Search for the cell housing the specified text and yield its [x, y] center coordinate. 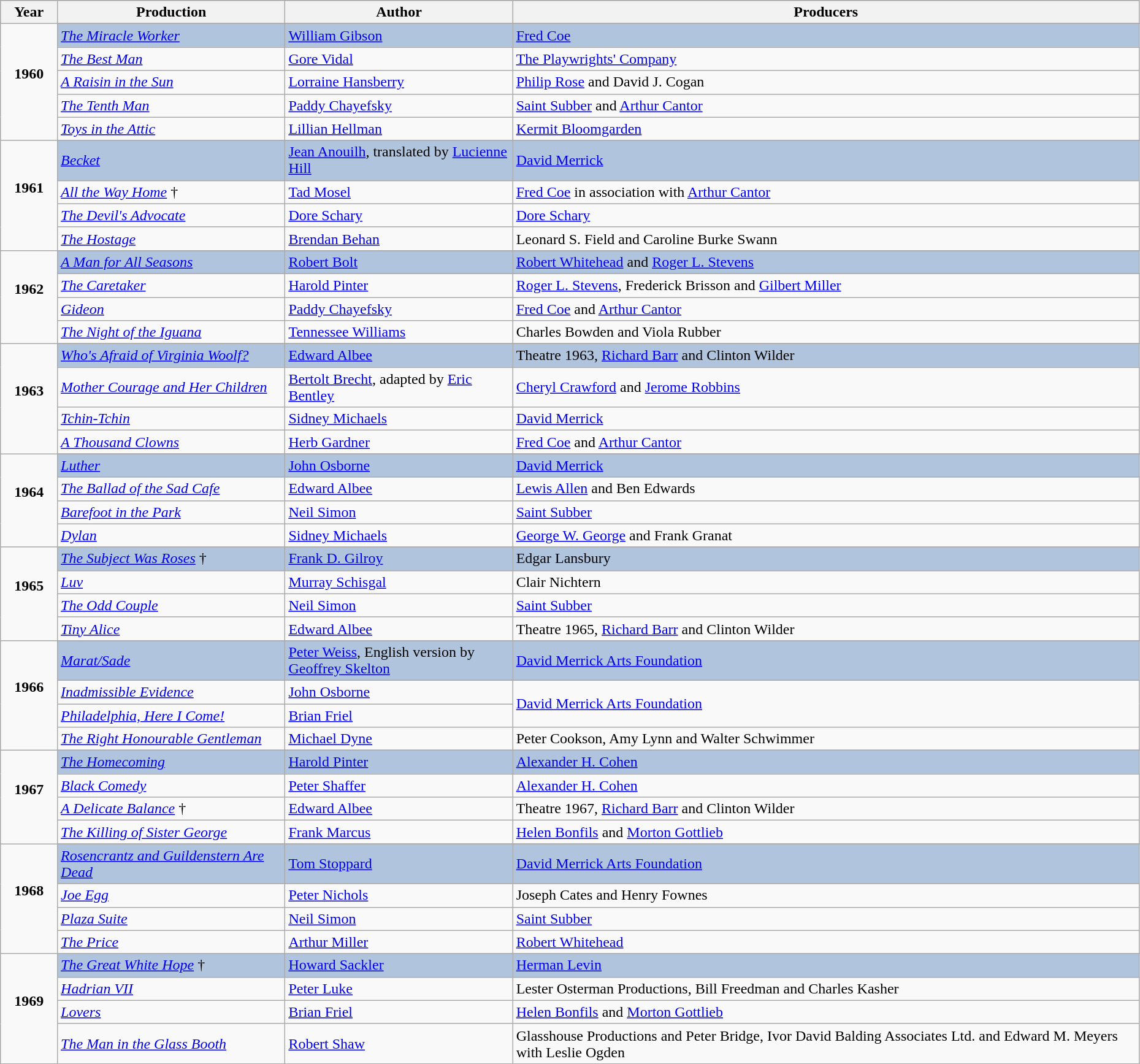
Herb Gardner [399, 442]
Tennessee Williams [399, 332]
Rosencrantz and Guildenstern Are Dead [172, 863]
A Thousand Clowns [172, 442]
1961 [29, 195]
Year [29, 12]
All the Way Home † [172, 192]
Lester Osterman Productions, Bill Freedman and Charles Kasher [825, 989]
Producers [825, 12]
Production [172, 12]
Frank D. Gilroy [399, 559]
A Man for All Seasons [172, 262]
1969 [29, 1008]
Kermit Bloomgarden [825, 129]
Leonard S. Field and Caroline Burke Swann [825, 239]
Lorraine Hansberry [399, 82]
The Tenth Man [172, 105]
Clair Nichtern [825, 582]
Dylan [172, 535]
A Delicate Balance † [172, 809]
Bertolt Brecht, adapted by Eric Bentley [399, 388]
The Ballad of the Sad Cafe [172, 489]
Theatre 1965, Richard Barr and Clinton Wilder [825, 629]
Luv [172, 582]
Fred Coe in association with Arthur Cantor [825, 192]
Toys in the Attic [172, 129]
Fred Coe [825, 36]
The Miracle Worker [172, 36]
1964 [29, 500]
Robert Shaw [399, 1044]
The Playwrights' Company [825, 59]
Lillian Hellman [399, 129]
Tiny Alice [172, 629]
The Price [172, 942]
Joseph Cates and Henry Fownes [825, 895]
The Devil's Advocate [172, 215]
1966 [29, 695]
Charles Bowden and Viola Rubber [825, 332]
Becket [172, 161]
The Homecoming [172, 762]
Peter Nichols [399, 895]
William Gibson [399, 36]
Howard Sackler [399, 965]
The Subject Was Roses † [172, 559]
Gideon [172, 308]
Edgar Lansbury [825, 559]
1962 [29, 297]
The Right Honourable Gentleman [172, 739]
Philip Rose and David J. Cogan [825, 82]
Inadmissible Evidence [172, 692]
Theatre 1963, Richard Barr and Clinton Wilder [825, 356]
Arthur Miller [399, 942]
The Caretaker [172, 285]
Hadrian VII [172, 989]
The Odd Couple [172, 605]
The Killing of Sister George [172, 832]
Michael Dyne [399, 739]
Black Comedy [172, 786]
Plaza Suite [172, 919]
Glasshouse Productions and Peter Bridge, Ivor David Balding Associates Ltd. and Edward M. Meyers with Leslie Ogden [825, 1044]
1963 [29, 399]
A Raisin in the Sun [172, 82]
Saint Subber and Arthur Cantor [825, 105]
Mother Courage and Her Children [172, 388]
Gore Vidal [399, 59]
1965 [29, 594]
Peter Shaffer [399, 786]
The Night of the Iguana [172, 332]
Robert Whitehead and Roger L. Stevens [825, 262]
Jean Anouilh, translated by Lucienne Hill [399, 161]
The Hostage [172, 239]
Murray Schisgal [399, 582]
Peter Weiss, English version by Geoffrey Skelton [399, 660]
1967 [29, 797]
Tom Stoppard [399, 863]
Herman Levin [825, 965]
Lewis Allen and Ben Edwards [825, 489]
The Great White Hope † [172, 965]
Cheryl Crawford and Jerome Robbins [825, 388]
Roger L. Stevens, Frederick Brisson and Gilbert Miller [825, 285]
Peter Luke [399, 989]
1968 [29, 899]
Tchin-Tchin [172, 419]
Who's Afraid of Virginia Woolf? [172, 356]
The Best Man [172, 59]
Peter Cookson, Amy Lynn and Walter Schwimmer [825, 739]
Author [399, 12]
Frank Marcus [399, 832]
1960 [29, 82]
Tad Mosel [399, 192]
Philadelphia, Here I Come! [172, 716]
Theatre 1967, Richard Barr and Clinton Wilder [825, 809]
The Man in the Glass Booth [172, 1044]
Barefoot in the Park [172, 512]
Lovers [172, 1012]
Joe Egg [172, 895]
Robert Whitehead [825, 942]
Brendan Behan [399, 239]
Marat/Sade [172, 660]
George W. George and Frank Granat [825, 535]
Luther [172, 465]
Robert Bolt [399, 262]
